Scan for the cell matching the given text and deliver its (x, y) coordinate at center. 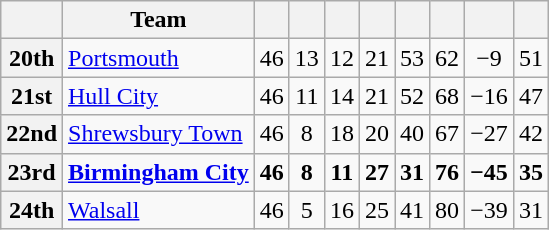
68 (448, 96)
22nd (32, 134)
Team (159, 20)
13 (306, 58)
35 (530, 172)
16 (342, 210)
−9 (490, 58)
27 (376, 172)
20th (32, 58)
23rd (32, 172)
53 (412, 58)
Walsall (159, 210)
12 (342, 58)
20 (376, 134)
80 (448, 210)
51 (530, 58)
Shrewsbury Town (159, 134)
25 (376, 210)
Birmingham City (159, 172)
14 (342, 96)
67 (448, 134)
24th (32, 210)
Portsmouth (159, 58)
5 (306, 210)
62 (448, 58)
47 (530, 96)
52 (412, 96)
41 (412, 210)
Hull City (159, 96)
−45 (490, 172)
42 (530, 134)
40 (412, 134)
−39 (490, 210)
−16 (490, 96)
21st (32, 96)
76 (448, 172)
18 (342, 134)
−27 (490, 134)
